Pinpoint the cell where the given text exists, returning its (x, y) midpoint coordinate. 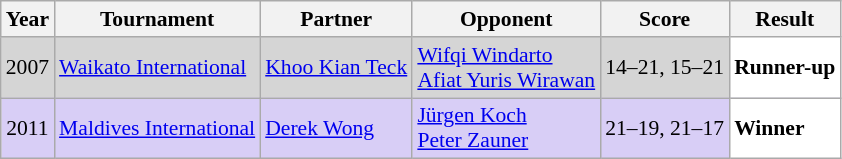
2011 (28, 128)
Score (664, 19)
Winner (784, 128)
Derek Wong (336, 128)
Khoo Kian Teck (336, 68)
Partner (336, 19)
Year (28, 19)
Jürgen Koch Peter Zauner (506, 128)
Result (784, 19)
Maldives International (157, 128)
Waikato International (157, 68)
21–19, 21–17 (664, 128)
2007 (28, 68)
14–21, 15–21 (664, 68)
Wifqi Windarto Afiat Yuris Wirawan (506, 68)
Opponent (506, 19)
Runner-up (784, 68)
Tournament (157, 19)
